Search for the cell housing the specified text and yield its (x, y) center coordinate. 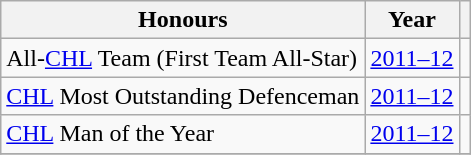
All-CHL Team (First Team All-Star) (183, 58)
Year (412, 20)
Honours (183, 20)
CHL Most Outstanding Defenceman (183, 96)
CHL Man of the Year (183, 134)
